Find where the given text appears and provide that cell's center as [X, Y] coordinate. 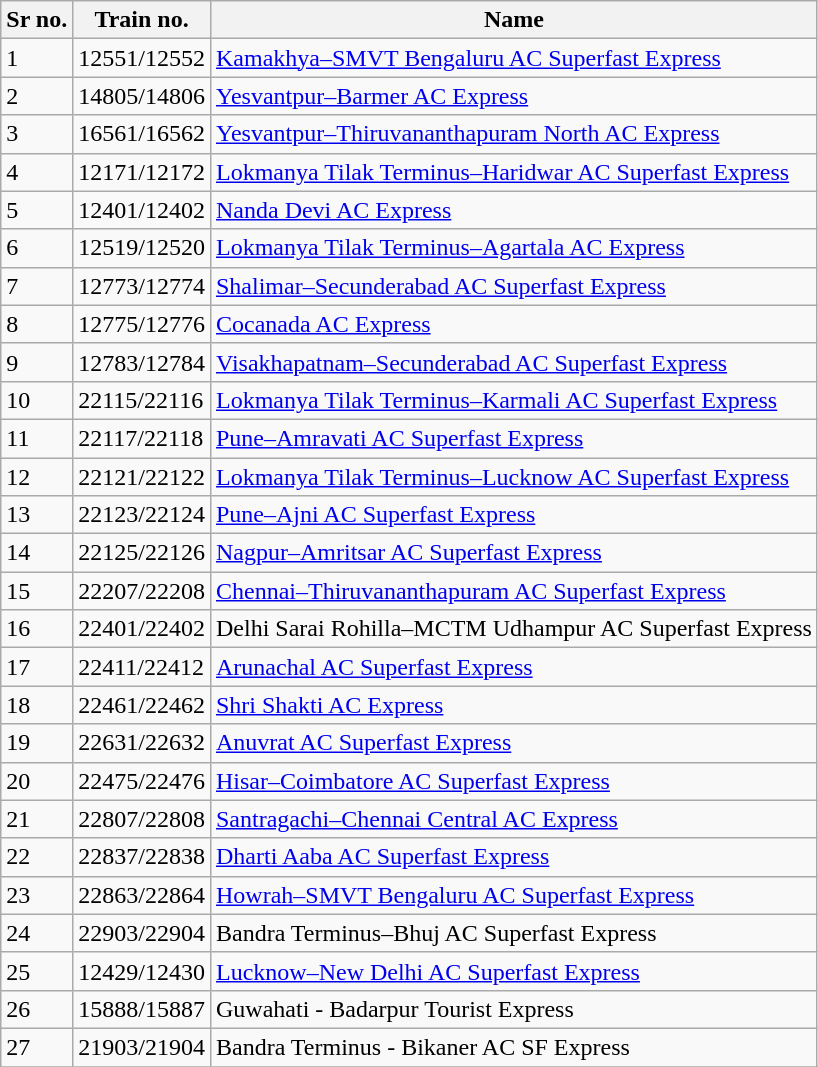
22123/22124 [142, 515]
8 [37, 324]
21 [37, 819]
Guwahati - Badarpur Tourist Express [514, 1009]
22117/22118 [142, 438]
Yesvantpur–Thiruvananthapuram North AC Express [514, 134]
Hisar–Coimbatore AC Superfast Express [514, 781]
Nagpur–Amritsar AC Superfast Express [514, 553]
Lucknow–New Delhi AC Superfast Express [514, 971]
23 [37, 895]
22207/22208 [142, 591]
Nanda Devi AC Express [514, 210]
12429/12430 [142, 971]
15888/15887 [142, 1009]
2 [37, 96]
22121/22122 [142, 477]
12775/12776 [142, 324]
27 [37, 1047]
19 [37, 743]
14805/14806 [142, 96]
16 [37, 629]
Name [514, 20]
12773/12774 [142, 286]
22401/22402 [142, 629]
12401/12402 [142, 210]
22863/22864 [142, 895]
7 [37, 286]
Santragachi–Chennai Central AC Express [514, 819]
22115/22116 [142, 400]
Lokmanya Tilak Terminus–Agartala AC Express [514, 248]
5 [37, 210]
Pune–Amravati AC Superfast Express [514, 438]
12171/12172 [142, 172]
Pune–Ajni AC Superfast Express [514, 515]
Train no. [142, 20]
22475/22476 [142, 781]
15 [37, 591]
Bandra Terminus - Bikaner AC SF Express [514, 1047]
18 [37, 705]
Dharti Aaba AC Superfast Express [514, 857]
14 [37, 553]
12519/12520 [142, 248]
22807/22808 [142, 819]
Arunachal AC Superfast Express [514, 667]
3 [37, 134]
Anuvrat AC Superfast Express [514, 743]
10 [37, 400]
24 [37, 933]
11 [37, 438]
21903/21904 [142, 1047]
1 [37, 58]
16561/16562 [142, 134]
Bandra Terminus–Bhuj AC Superfast Express [514, 933]
Sr no. [37, 20]
9 [37, 362]
22 [37, 857]
Lokmanya Tilak Terminus–Lucknow AC Superfast Express [514, 477]
4 [37, 172]
Cocanada AC Express [514, 324]
26 [37, 1009]
25 [37, 971]
6 [37, 248]
22837/22838 [142, 857]
Lokmanya Tilak Terminus–Karmali AC Superfast Express [514, 400]
12551/12552 [142, 58]
17 [37, 667]
12 [37, 477]
Shalimar–Secunderabad AC Superfast Express [514, 286]
Chennai–Thiruvananthapuram AC Superfast Express [514, 591]
Kamakhya–SMVT Bengaluru AC Superfast Express [514, 58]
Visakhapatnam–Secunderabad AC Superfast Express [514, 362]
Howrah–SMVT Bengaluru AC Superfast Express [514, 895]
22461/22462 [142, 705]
Delhi Sarai Rohilla–MCTM Udhampur AC Superfast Express [514, 629]
22903/22904 [142, 933]
22125/22126 [142, 553]
22411/22412 [142, 667]
12783/12784 [142, 362]
Lokmanya Tilak Terminus–Haridwar AC Superfast Express [514, 172]
22631/22632 [142, 743]
13 [37, 515]
Shri Shakti AC Express [514, 705]
20 [37, 781]
Yesvantpur–Barmer AC Express [514, 96]
